From the cell containing the given text, extract its center point as (X, Y) coordinate. 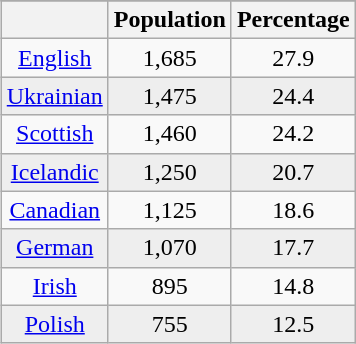
Canadian (54, 210)
Polish (54, 324)
14.8 (293, 286)
Scottish (54, 134)
Irish (54, 286)
1,250 (170, 172)
18.6 (293, 210)
20.7 (293, 172)
895 (170, 286)
Population (170, 20)
1,125 (170, 210)
24.4 (293, 96)
English (54, 58)
Percentage (293, 20)
24.2 (293, 134)
755 (170, 324)
17.7 (293, 248)
1,685 (170, 58)
Icelandic (54, 172)
1,475 (170, 96)
1,460 (170, 134)
German (54, 248)
Ukrainian (54, 96)
27.9 (293, 58)
1,070 (170, 248)
12.5 (293, 324)
